Scan for the cell matching the given text and deliver its (X, Y) coordinate at center. 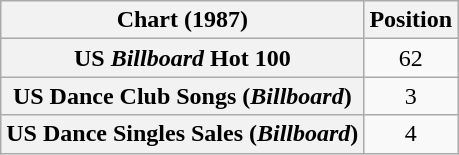
US Dance Club Songs (Billboard) (182, 96)
62 (411, 58)
US Billboard Hot 100 (182, 58)
US Dance Singles Sales (Billboard) (182, 134)
Position (411, 20)
3 (411, 96)
Chart (1987) (182, 20)
4 (411, 134)
